Extract the [X, Y] coordinate from the center of the cell holding the provided text.  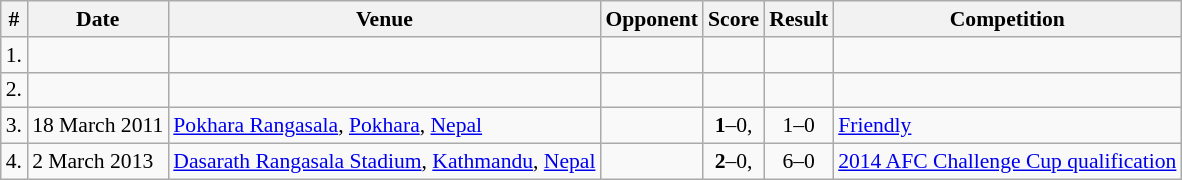
6–0 [798, 162]
Venue [384, 19]
Pokhara Rangasala, Pokhara, Nepal [384, 126]
Friendly [1007, 126]
3. [14, 126]
2. [14, 90]
2–0, [734, 162]
18 March 2011 [98, 126]
1. [14, 55]
# [14, 19]
Dasarath Rangasala Stadium, Kathmandu, Nepal [384, 162]
1–0, [734, 126]
2014 AFC Challenge Cup qualification [1007, 162]
Score [734, 19]
2 March 2013 [98, 162]
Competition [1007, 19]
Date [98, 19]
Opponent [652, 19]
Result [798, 19]
4. [14, 162]
1–0 [798, 126]
